Find where the given text appears and provide that cell's center as [x, y] coordinate. 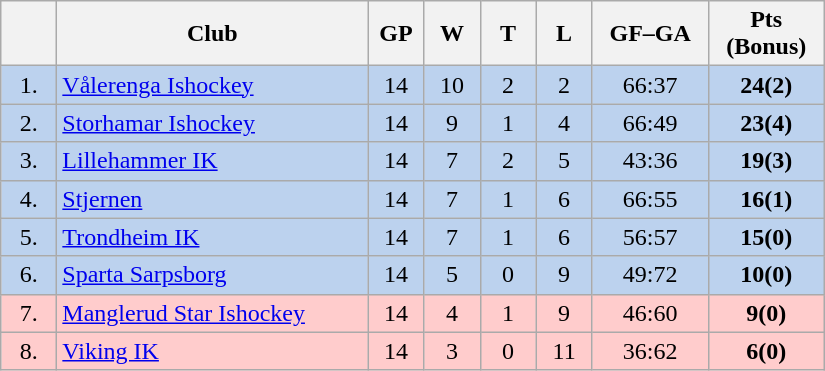
56:57 [650, 237]
Manglerud Star Ishockey [212, 313]
19(3) [766, 161]
49:72 [650, 275]
Club [212, 34]
Lillehammer IK [212, 161]
Vålerenga Ishockey [212, 85]
Viking IK [212, 351]
Pts (Bonus) [766, 34]
Storhamar Ishockey [212, 123]
W [452, 34]
10(0) [766, 275]
43:36 [650, 161]
11 [564, 351]
46:60 [650, 313]
Stjernen [212, 199]
24(2) [766, 85]
9(0) [766, 313]
5. [29, 237]
16(1) [766, 199]
L [564, 34]
23(4) [766, 123]
3. [29, 161]
GP [396, 34]
Sparta Sarpsborg [212, 275]
T [508, 34]
8. [29, 351]
10 [452, 85]
1. [29, 85]
6. [29, 275]
15(0) [766, 237]
6(0) [766, 351]
GF–GA [650, 34]
36:62 [650, 351]
Trondheim IK [212, 237]
4. [29, 199]
3 [452, 351]
66:49 [650, 123]
66:37 [650, 85]
7. [29, 313]
66:55 [650, 199]
2. [29, 123]
